Return the (x, y) coordinate for the center point of the cell that contains the specified text.  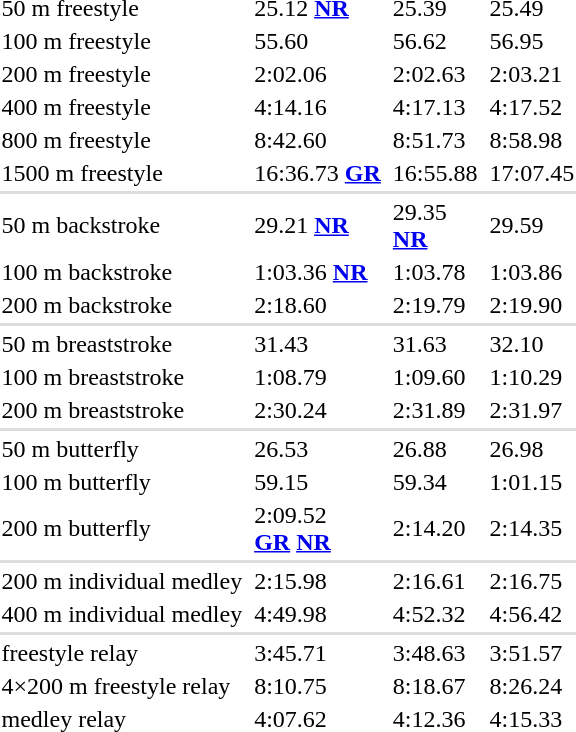
29.59 (532, 226)
8:10.75 (318, 686)
1:03.86 (532, 272)
2:31.97 (532, 410)
1:03.78 (435, 272)
56.62 (435, 41)
4:49.98 (318, 614)
400 m individual medley (122, 614)
2:30.24 (318, 410)
400 m freestyle (122, 107)
2:14.35 (532, 528)
26.98 (532, 449)
31.63 (435, 344)
2:03.21 (532, 74)
8:26.24 (532, 686)
59.15 (318, 482)
1:03.36 NR (318, 272)
2:16.75 (532, 581)
50 m butterfly (122, 449)
16:55.88 (435, 173)
1:01.15 (532, 482)
55.60 (318, 41)
32.10 (532, 344)
2:15.98 (318, 581)
59.34 (435, 482)
8:18.67 (435, 686)
29.21 NR (318, 226)
56.95 (532, 41)
31.43 (318, 344)
26.88 (435, 449)
4:14.16 (318, 107)
2:19.79 (435, 305)
8:51.73 (435, 140)
100 m breaststroke (122, 377)
1500 m freestyle (122, 173)
4:56.42 (532, 614)
100 m butterfly (122, 482)
50 m backstroke (122, 226)
freestyle relay (122, 653)
4:17.52 (532, 107)
8:42.60 (318, 140)
2:02.06 (318, 74)
200 m individual medley (122, 581)
2:09.52GR NR (318, 528)
2:31.89 (435, 410)
100 m freestyle (122, 41)
1:10.29 (532, 377)
200 m butterfly (122, 528)
4:52.32 (435, 614)
2:18.60 (318, 305)
17:07.45 (532, 173)
2:14.20 (435, 528)
1:09.60 (435, 377)
1:08.79 (318, 377)
26.53 (318, 449)
800 m freestyle (122, 140)
3:45.71 (318, 653)
200 m backstroke (122, 305)
8:58.98 (532, 140)
2:19.90 (532, 305)
2:16.61 (435, 581)
4:17.13 (435, 107)
4×200 m freestyle relay (122, 686)
200 m freestyle (122, 74)
29.35NR (435, 226)
2:02.63 (435, 74)
50 m breaststroke (122, 344)
16:36.73 GR (318, 173)
100 m backstroke (122, 272)
200 m breaststroke (122, 410)
3:48.63 (435, 653)
3:51.57 (532, 653)
